Extract the [X, Y] coordinate from the center of the cell holding the provided text.  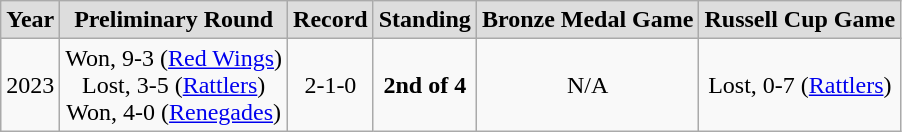
N/A [588, 85]
Won, 9-3 (Red Wings)Lost, 3-5 (Rattlers)Won, 4-0 (Renegades) [174, 85]
2-1-0 [331, 85]
2nd of 4 [424, 85]
Preliminary Round [174, 20]
Record [331, 20]
Lost, 0-7 (Rattlers) [800, 85]
Russell Cup Game [800, 20]
Bronze Medal Game [588, 20]
Standing [424, 20]
2023 [30, 85]
Year [30, 20]
